For the text-containing cell, return its midpoint in (x, y) coordinate format. 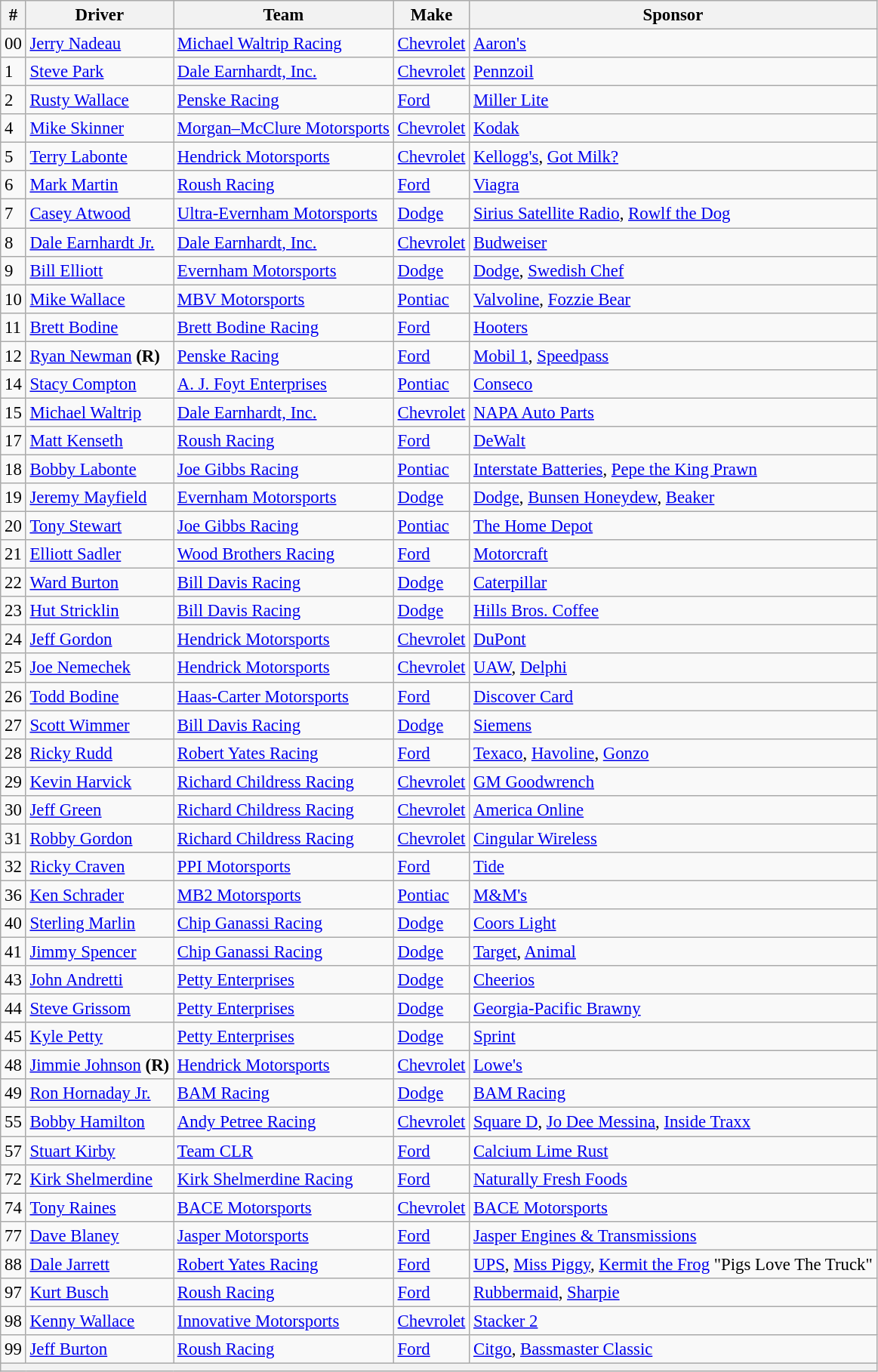
10 (14, 299)
Kirk Shelmerdine (100, 1179)
Jasper Motorsports (284, 1235)
Kyle Petty (100, 1037)
Michael Waltrip (100, 412)
Morgan–McClure Motorsports (284, 128)
Jerry Nadeau (100, 44)
America Online (673, 810)
UAW, Delphi (673, 668)
Siemens (673, 725)
Casey Atwood (100, 214)
Jeff Gordon (100, 640)
Steve Grissom (100, 1009)
Lowe's (673, 1065)
Viagra (673, 185)
Texaco, Havoline, Gonzo (673, 753)
22 (14, 583)
# (14, 15)
DuPont (673, 640)
Coors Light (673, 923)
11 (14, 327)
Dale Earnhardt Jr. (100, 242)
Target, Animal (673, 952)
2 (14, 100)
Pennzoil (673, 72)
Caterpillar (673, 583)
Bobby Labonte (100, 469)
19 (14, 498)
A. J. Foyt Enterprises (284, 384)
Ricky Craven (100, 867)
Hut Stricklin (100, 611)
55 (14, 1122)
Mobil 1, Speedpass (673, 356)
Stacy Compton (100, 384)
Aaron's (673, 44)
Interstate Batteries, Pepe the King Prawn (673, 469)
Robby Gordon (100, 838)
Jeff Burton (100, 1349)
45 (14, 1037)
Kevin Harvick (100, 782)
6 (14, 185)
74 (14, 1207)
30 (14, 810)
Cheerios (673, 980)
UPS, Miss Piggy, Kermit the Frog "Pigs Love The Truck" (673, 1264)
Ken Schrader (100, 895)
Bobby Hamilton (100, 1122)
Ultra-Evernham Motorsports (284, 214)
Jeff Green (100, 810)
John Andretti (100, 980)
DeWalt (673, 441)
36 (14, 895)
88 (14, 1264)
Michael Waltrip Racing (284, 44)
Sterling Marlin (100, 923)
Mark Martin (100, 185)
29 (14, 782)
Tide (673, 867)
Andy Petree Racing (284, 1122)
31 (14, 838)
Ron Hornaday Jr. (100, 1094)
32 (14, 867)
Citgo, Bassmaster Classic (673, 1349)
The Home Depot (673, 526)
Todd Bodine (100, 696)
Stacker 2 (673, 1321)
Miller Lite (673, 100)
27 (14, 725)
21 (14, 554)
97 (14, 1293)
1 (14, 72)
Matt Kenseth (100, 441)
Dodge, Bunsen Honeydew, Beaker (673, 498)
Ricky Rudd (100, 753)
26 (14, 696)
PPI Motorsports (284, 867)
Cingular Wireless (673, 838)
Dale Jarrett (100, 1264)
Tony Stewart (100, 526)
Ryan Newman (R) (100, 356)
Sirius Satellite Radio, Rowlf the Dog (673, 214)
Team (284, 15)
28 (14, 753)
Jeremy Mayfield (100, 498)
Jimmie Johnson (R) (100, 1065)
7 (14, 214)
43 (14, 980)
Mike Wallace (100, 299)
Conseco (673, 384)
Hooters (673, 327)
25 (14, 668)
Make (431, 15)
Square D, Jo Dee Messina, Inside Traxx (673, 1122)
00 (14, 44)
Sprint (673, 1037)
Innovative Motorsports (284, 1321)
Discover Card (673, 696)
98 (14, 1321)
Kenny Wallace (100, 1321)
Brett Bodine (100, 327)
41 (14, 952)
Calcium Lime Rust (673, 1151)
Jasper Engines & Transmissions (673, 1235)
Georgia-Pacific Brawny (673, 1009)
Bill Elliott (100, 270)
8 (14, 242)
Kodak (673, 128)
Rusty Wallace (100, 100)
72 (14, 1179)
Brett Bodine Racing (284, 327)
Wood Brothers Racing (284, 554)
17 (14, 441)
MBV Motorsports (284, 299)
14 (14, 384)
Ward Burton (100, 583)
77 (14, 1235)
9 (14, 270)
Rubbermaid, Sharpie (673, 1293)
Kellogg's, Got Milk? (673, 157)
Mike Skinner (100, 128)
18 (14, 469)
Tony Raines (100, 1207)
23 (14, 611)
15 (14, 412)
40 (14, 923)
44 (14, 1009)
MB2 Motorsports (284, 895)
4 (14, 128)
20 (14, 526)
Stuart Kirby (100, 1151)
Elliott Sadler (100, 554)
24 (14, 640)
Jimmy Spencer (100, 952)
Haas-Carter Motorsports (284, 696)
Terry Labonte (100, 157)
Dave Blaney (100, 1235)
M&M's (673, 895)
48 (14, 1065)
Naturally Fresh Foods (673, 1179)
NAPA Auto Parts (673, 412)
Scott Wimmer (100, 725)
5 (14, 157)
Sponsor (673, 15)
57 (14, 1151)
Hills Bros. Coffee (673, 611)
99 (14, 1349)
Driver (100, 15)
Joe Nemechek (100, 668)
Budweiser (673, 242)
Kurt Busch (100, 1293)
Steve Park (100, 72)
GM Goodwrench (673, 782)
49 (14, 1094)
Motorcraft (673, 554)
Team CLR (284, 1151)
12 (14, 356)
Dodge, Swedish Chef (673, 270)
Valvoline, Fozzie Bear (673, 299)
Kirk Shelmerdine Racing (284, 1179)
